Pinpoint the cell where the given text exists, returning its (X, Y) midpoint coordinate. 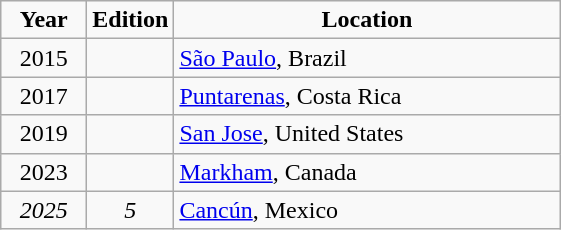
2015 (44, 58)
São Paulo, Brazil (367, 58)
2017 (44, 96)
Location (367, 20)
Edition (130, 20)
5 (130, 210)
Cancún, Mexico (367, 210)
San Jose, United States (367, 134)
Puntarenas, Costa Rica (367, 96)
Markham, Canada (367, 172)
2023 (44, 172)
2025 (44, 210)
2019 (44, 134)
Year (44, 20)
